Return the (x, y) coordinate for the center point of the cell that contains the specified text.  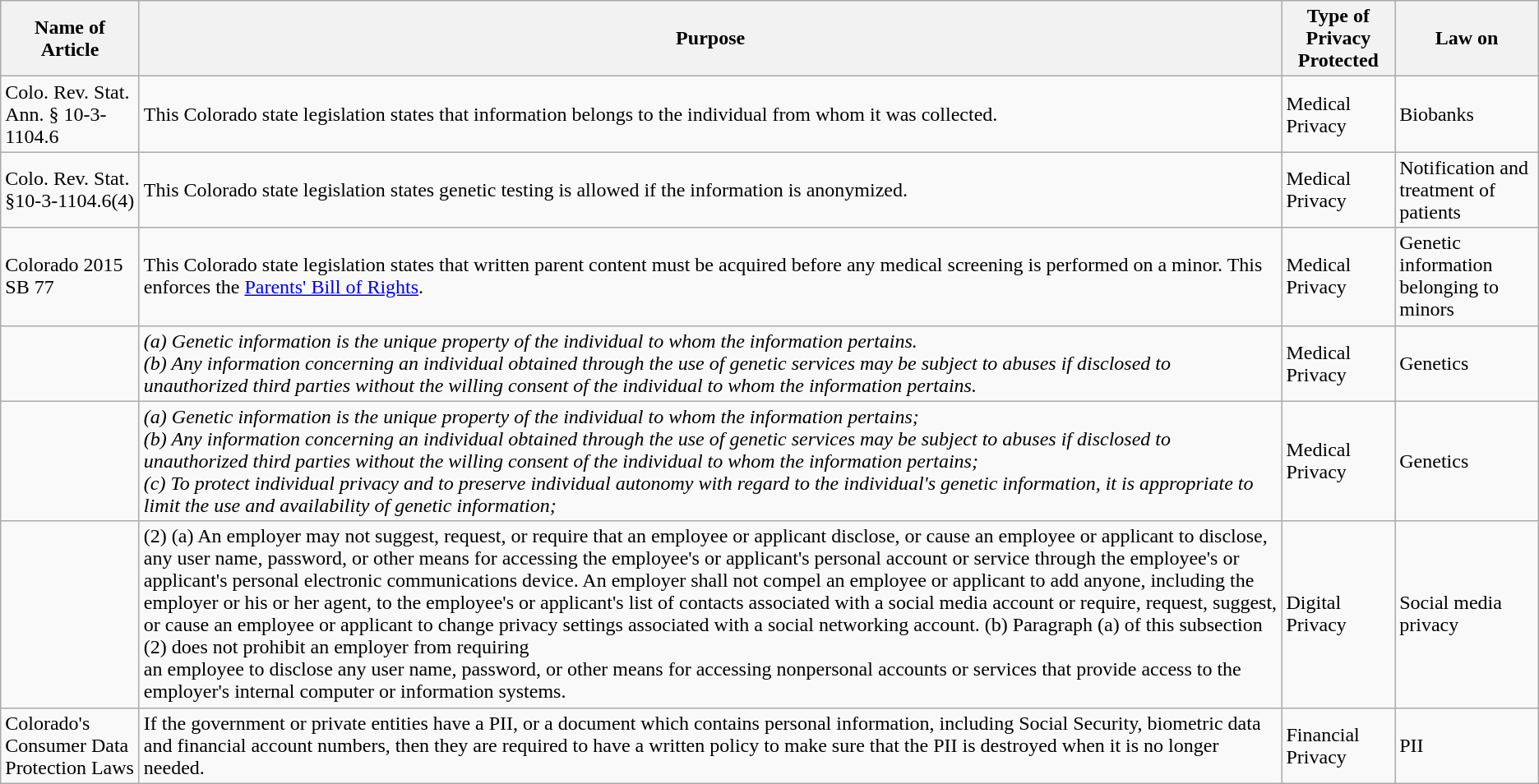
Biobanks (1467, 114)
This Colorado state legislation states that information belongs to the individual from whom it was collected. (710, 114)
Type of Privacy Protected (1338, 39)
Social media privacy (1467, 615)
This Colorado state legislation states genetic testing is allowed if the information is anonymized. (710, 190)
PII (1467, 745)
Digital Privacy (1338, 615)
Genetic information belonging to minors (1467, 276)
Colo. Rev. Stat. §10-3-1104.6(4) (71, 190)
Name of Article (71, 39)
Colo. Rev. Stat. Ann. § 10-3-1104.6 (71, 114)
Colorado 2015 SB 77 (71, 276)
Law on (1467, 39)
Colorado's Consumer Data Protection Laws (71, 745)
Notification and treatment of patients (1467, 190)
Financial Privacy (1338, 745)
Purpose (710, 39)
